Pinpoint the cell where the given text exists, returning its [x, y] midpoint coordinate. 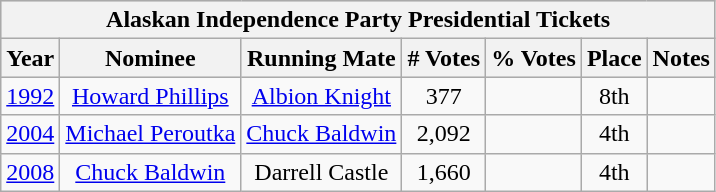
Year [30, 58]
2004 [30, 134]
Notes [681, 58]
Running Mate [322, 58]
1,660 [444, 172]
2008 [30, 172]
Place [614, 58]
377 [444, 96]
% Votes [534, 58]
Darrell Castle [322, 172]
Michael Peroutka [150, 134]
Howard Phillips [150, 96]
1992 [30, 96]
Alaskan Independence Party Presidential Tickets [358, 20]
Albion Knight [322, 96]
Nominee [150, 58]
2,092 [444, 134]
8th [614, 96]
# Votes [444, 58]
